From the cell containing the given text, extract its center point as (X, Y) coordinate. 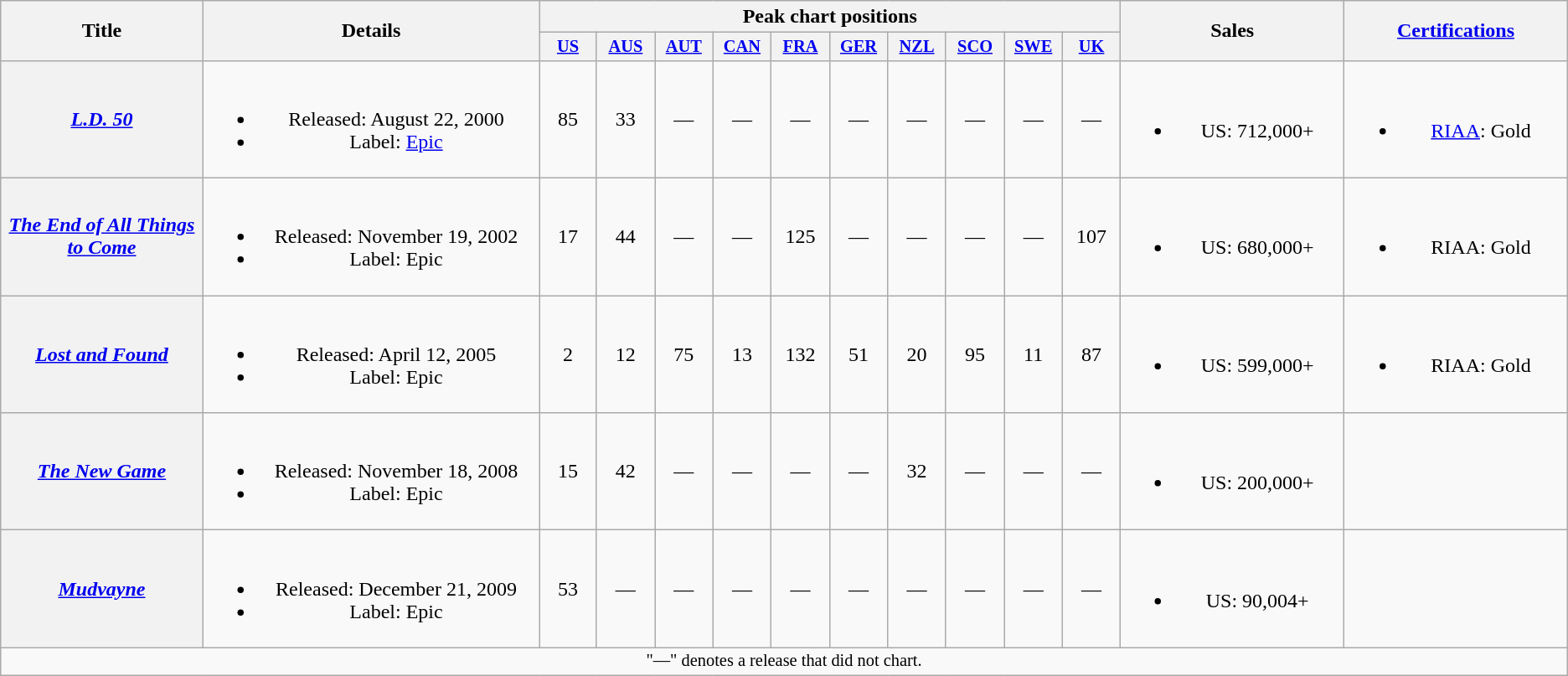
Released: November 18, 2008Label: Epic (371, 472)
44 (625, 237)
42 (625, 472)
CAN (742, 47)
SWE (1034, 47)
Title (102, 31)
12 (625, 354)
FRA (801, 47)
US: 200,000+ (1233, 472)
"—" denotes a release that did not chart. (784, 662)
87 (1092, 354)
The End of All Things to Come (102, 237)
US (568, 47)
Released: April 12, 2005Label: Epic (371, 354)
UK (1092, 47)
US: 712,000+ (1233, 119)
107 (1092, 237)
Sales (1233, 31)
85 (568, 119)
17 (568, 237)
AUT (684, 47)
Peak chart positions (830, 17)
US: 90,004+ (1233, 589)
Lost and Found (102, 354)
Certifications (1456, 31)
51 (859, 354)
2 (568, 354)
132 (801, 354)
GER (859, 47)
NZL (916, 47)
Mudvayne (102, 589)
75 (684, 354)
US: 680,000+ (1233, 237)
32 (916, 472)
20 (916, 354)
95 (975, 354)
AUS (625, 47)
125 (801, 237)
The New Game (102, 472)
US: 599,000+ (1233, 354)
SCO (975, 47)
53 (568, 589)
13 (742, 354)
L.D. 50 (102, 119)
11 (1034, 354)
Released: August 22, 2000Label: Epic (371, 119)
15 (568, 472)
33 (625, 119)
Released: December 21, 2009Label: Epic (371, 589)
Released: November 19, 2002Label: Epic (371, 237)
Details (371, 31)
